Locate the cell with the specified text and output its (X, Y) center coordinate. 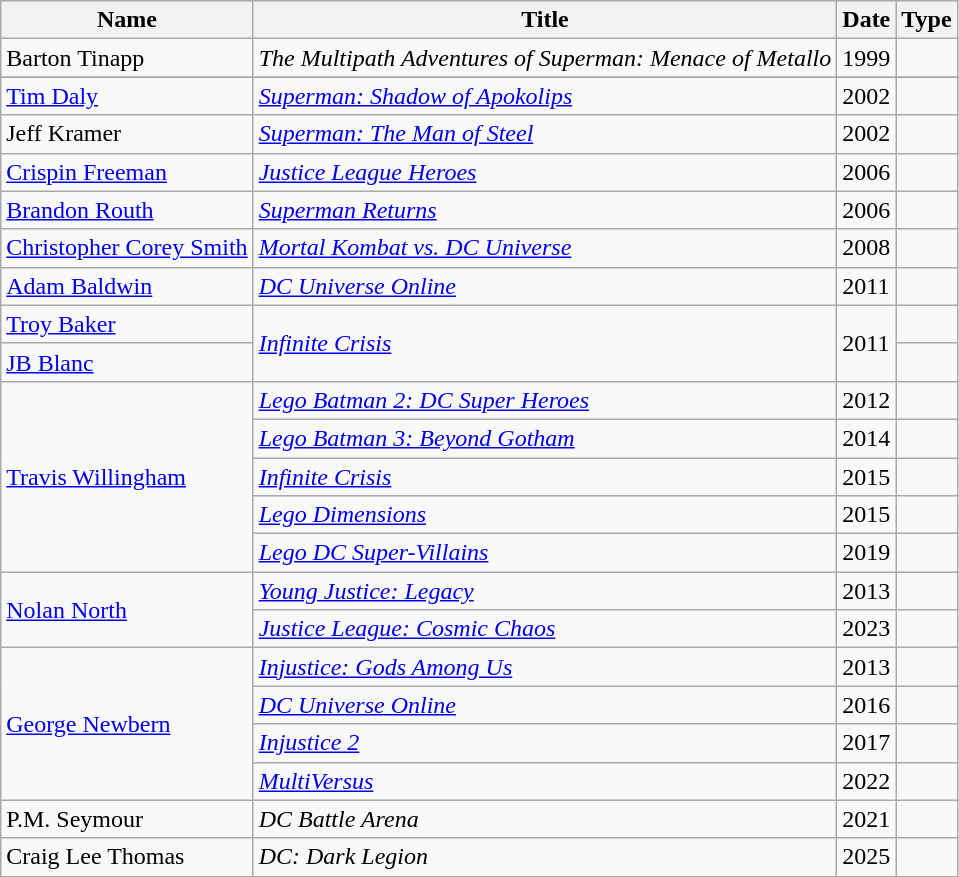
P.M. Seymour (127, 819)
Superman: Shadow of Apokolips (545, 96)
1999 (866, 58)
Injustice 2 (545, 743)
Brandon Routh (127, 210)
2021 (866, 819)
Jeff Kramer (127, 134)
The Multipath Adventures of Superman: Menace of Metallo (545, 58)
Justice League Heroes (545, 172)
DC: Dark Legion (545, 857)
Crispin Freeman (127, 172)
Mortal Kombat vs. DC Universe (545, 248)
Troy Baker (127, 324)
Injustice: Gods Among Us (545, 667)
Superman: The Man of Steel (545, 134)
Lego DC Super-Villains (545, 553)
2023 (866, 629)
Date (866, 20)
Superman Returns (545, 210)
Lego Batman 2: DC Super Heroes (545, 400)
Type (926, 20)
Adam Baldwin (127, 286)
2025 (866, 857)
MultiVersus (545, 781)
George Newbern (127, 724)
2017 (866, 743)
2019 (866, 553)
Nolan North (127, 610)
2014 (866, 438)
Lego Batman 3: Beyond Gotham (545, 438)
2008 (866, 248)
Christopher Corey Smith (127, 248)
Tim Daly (127, 96)
Title (545, 20)
Lego Dimensions (545, 515)
Young Justice: Legacy (545, 591)
2022 (866, 781)
Barton Tinapp (127, 58)
JB Blanc (127, 362)
Travis Willingham (127, 476)
Justice League: Cosmic Chaos (545, 629)
Name (127, 20)
2016 (866, 705)
2012 (866, 400)
DC Battle Arena (545, 819)
Craig Lee Thomas (127, 857)
